Return (x, y) of the center of cell containing provided text 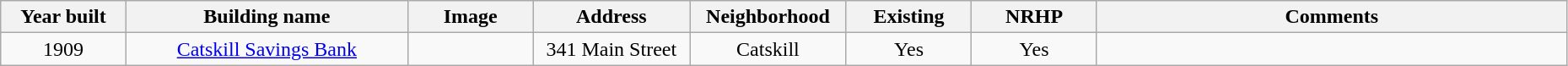
Catskill Savings Bank (267, 49)
Image (471, 17)
1909 (64, 49)
Building name (267, 17)
Existing (909, 17)
Year built (64, 17)
Comments (1331, 17)
341 Main Street (612, 49)
Neighborhood (768, 17)
Catskill (768, 49)
NRHP (1034, 17)
Address (612, 17)
